Search for the cell housing the specified text and yield its (X, Y) center coordinate. 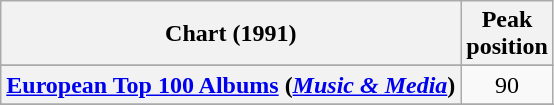
Chart (1991) (231, 34)
European Top 100 Albums (Music & Media) (231, 85)
Peakposition (507, 34)
90 (507, 85)
